Detect which cell encompasses the target text, then output its [X, Y] center coordinate. 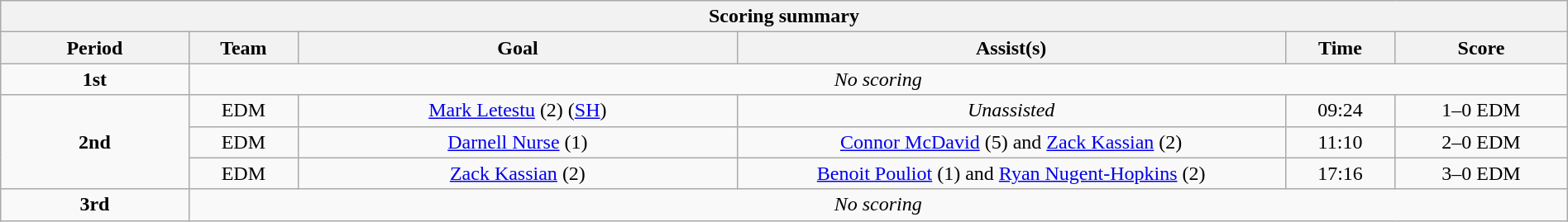
Score [1481, 48]
17:16 [1340, 173]
Team [243, 48]
Scoring summary [784, 17]
09:24 [1340, 111]
Time [1340, 48]
11:10 [1340, 142]
Zack Kassian (2) [518, 173]
1–0 EDM [1481, 111]
Period [94, 48]
3–0 EDM [1481, 173]
Benoit Pouliot (1) and Ryan Nugent-Hopkins (2) [1011, 173]
Mark Letestu (2) (SH) [518, 111]
Goal [518, 48]
3rd [94, 205]
2nd [94, 142]
2–0 EDM [1481, 142]
Assist(s) [1011, 48]
Unassisted [1011, 111]
Darnell Nurse (1) [518, 142]
1st [94, 79]
Connor McDavid (5) and Zack Kassian (2) [1011, 142]
